Output the [X, Y] coordinate of the center of the cell containing the given text.  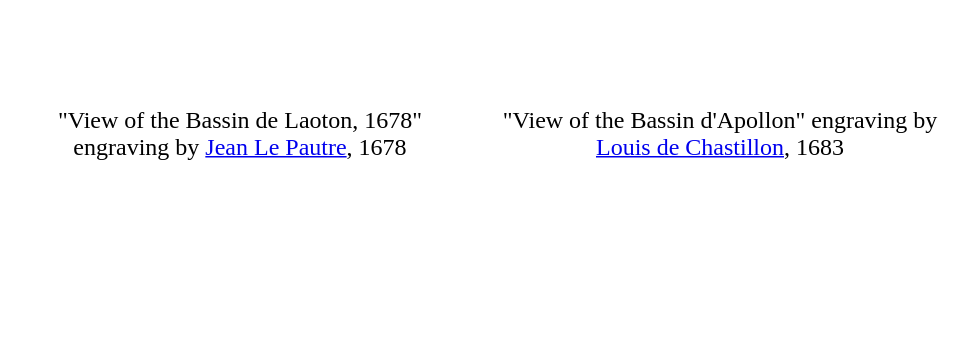
"View of the Bassin de Laoton, 1678" engraving by Jean Le Pautre, 1678 [240, 218]
"View of the Bassin d'Apollon" engraving by Louis de Chastillon, 1683 [720, 218]
